Search for the cell housing the specified text and yield its [X, Y] center coordinate. 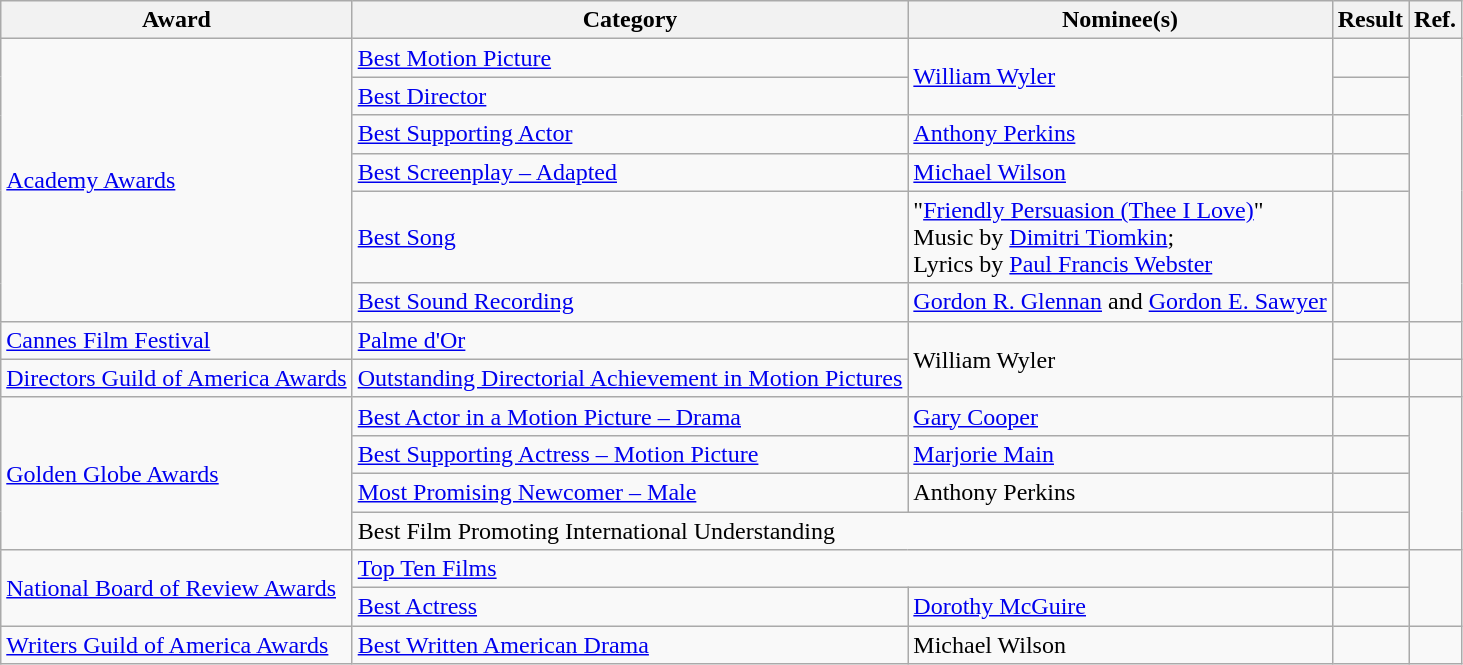
Best Written American Drama [630, 645]
Ref. [1436, 20]
Best Screenplay – Adapted [630, 172]
Dorothy McGuire [1120, 607]
Best Film Promoting International Understanding [842, 531]
Directors Guild of America Awards [176, 378]
Writers Guild of America Awards [176, 645]
Golden Globe Awards [176, 473]
Best Supporting Actress – Motion Picture [630, 454]
Best Sound Recording [630, 302]
Academy Awards [176, 180]
National Board of Review Awards [176, 588]
Palme d'Or [630, 340]
Best Supporting Actor [630, 134]
Best Motion Picture [630, 58]
Best Actor in a Motion Picture – Drama [630, 416]
Gary Cooper [1120, 416]
Nominee(s) [1120, 20]
Result [1370, 20]
Best Actress [630, 607]
"Friendly Persuasion (Thee I Love)" Music by Dimitri Tiomkin; Lyrics by Paul Francis Webster [1120, 237]
Category [630, 20]
Top Ten Films [842, 569]
Outstanding Directorial Achievement in Motion Pictures [630, 378]
Best Director [630, 96]
Most Promising Newcomer – Male [630, 492]
Cannes Film Festival [176, 340]
Best Song [630, 237]
Award [176, 20]
Gordon R. Glennan and Gordon E. Sawyer [1120, 302]
Marjorie Main [1120, 454]
